Scan for the cell matching the given text and deliver its [x, y] coordinate at center. 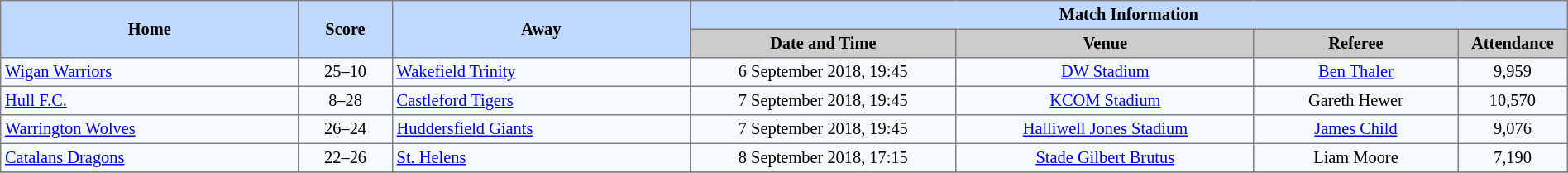
DW Stadium [1105, 72]
Ben Thaler [1355, 72]
25–10 [346, 72]
Home [150, 30]
St. Helens [541, 157]
26–24 [346, 129]
Wigan Warriors [150, 72]
Hull F.C. [150, 100]
Warrington Wolves [150, 129]
Attendance [1513, 43]
Referee [1355, 43]
Halliwell Jones Stadium [1105, 129]
Castleford Tigers [541, 100]
Stade Gilbert Brutus [1105, 157]
Date and Time [823, 43]
10,570 [1513, 100]
Liam Moore [1355, 157]
Venue [1105, 43]
8 September 2018, 17:15 [823, 157]
Catalans Dragons [150, 157]
Huddersfield Giants [541, 129]
7,190 [1513, 157]
KCOM Stadium [1105, 100]
22–26 [346, 157]
6 September 2018, 19:45 [823, 72]
Wakefield Trinity [541, 72]
9,959 [1513, 72]
Away [541, 30]
Gareth Hewer [1355, 100]
Score [346, 30]
8–28 [346, 100]
James Child [1355, 129]
Match Information [1128, 15]
9,076 [1513, 129]
